Identify which cell holds the provided text, then report its [X, Y] central coordinate. 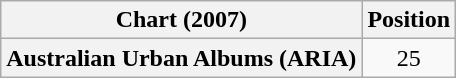
25 [409, 58]
Chart (2007) [182, 20]
Position [409, 20]
Australian Urban Albums (ARIA) [182, 58]
